Determine the [X, Y] coordinate at the center of the cell enclosing the given text.  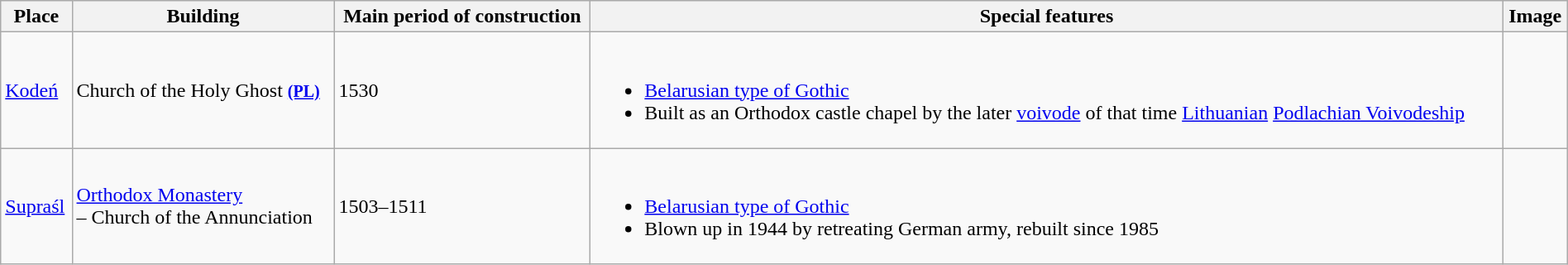
1530 [462, 90]
Special features [1047, 17]
Building [203, 17]
1503–1511 [462, 206]
Belarusian type of GothicBuilt as an Orthodox castle chapel by the later voivode of that time Lithuanian Podlachian Voivodeship [1047, 90]
Orthodox Monastery – Church of the Annunciation [203, 206]
Supraśl [36, 206]
Kodeń [36, 90]
Place [36, 17]
Church of the Holy Ghost (PL) [203, 90]
Belarusian type of GothicBlown up in 1944 by retreating German army, rebuilt since 1985 [1047, 206]
Main period of construction [462, 17]
Image [1535, 17]
